Return the (X, Y) coordinate for the center point of the cell that contains the specified text.  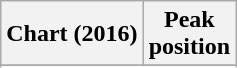
Chart (2016) (72, 34)
Peak position (189, 34)
